Determine the [X, Y] coordinate at the center of the cell enclosing the given text.  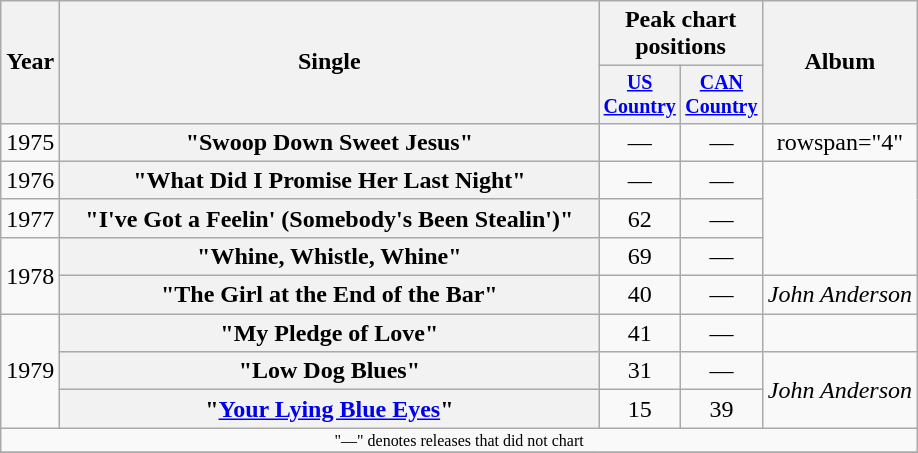
"Your Lying Blue Eyes" [330, 409]
CAN Country [722, 94]
rowspan="4" [840, 142]
1979 [30, 371]
15 [640, 409]
62 [640, 218]
Single [330, 62]
"I've Got a Feelin' (Somebody's Been Stealin')" [330, 218]
31 [640, 371]
41 [640, 333]
"Low Dog Blues" [330, 371]
Album [840, 62]
US Country [640, 94]
"Swoop Down Sweet Jesus" [330, 142]
Peak chartpositions [680, 34]
"The Girl at the End of the Bar" [330, 295]
"Whine, Whistle, Whine" [330, 256]
Year [30, 62]
39 [722, 409]
1977 [30, 218]
"My Pledge of Love" [330, 333]
40 [640, 295]
69 [640, 256]
1978 [30, 275]
"—" denotes releases that did not chart [460, 440]
"What Did I Promise Her Last Night" [330, 180]
1975 [30, 142]
1976 [30, 180]
